Capture the cell that displays the provided text and extract its [X, Y] central coordinate. 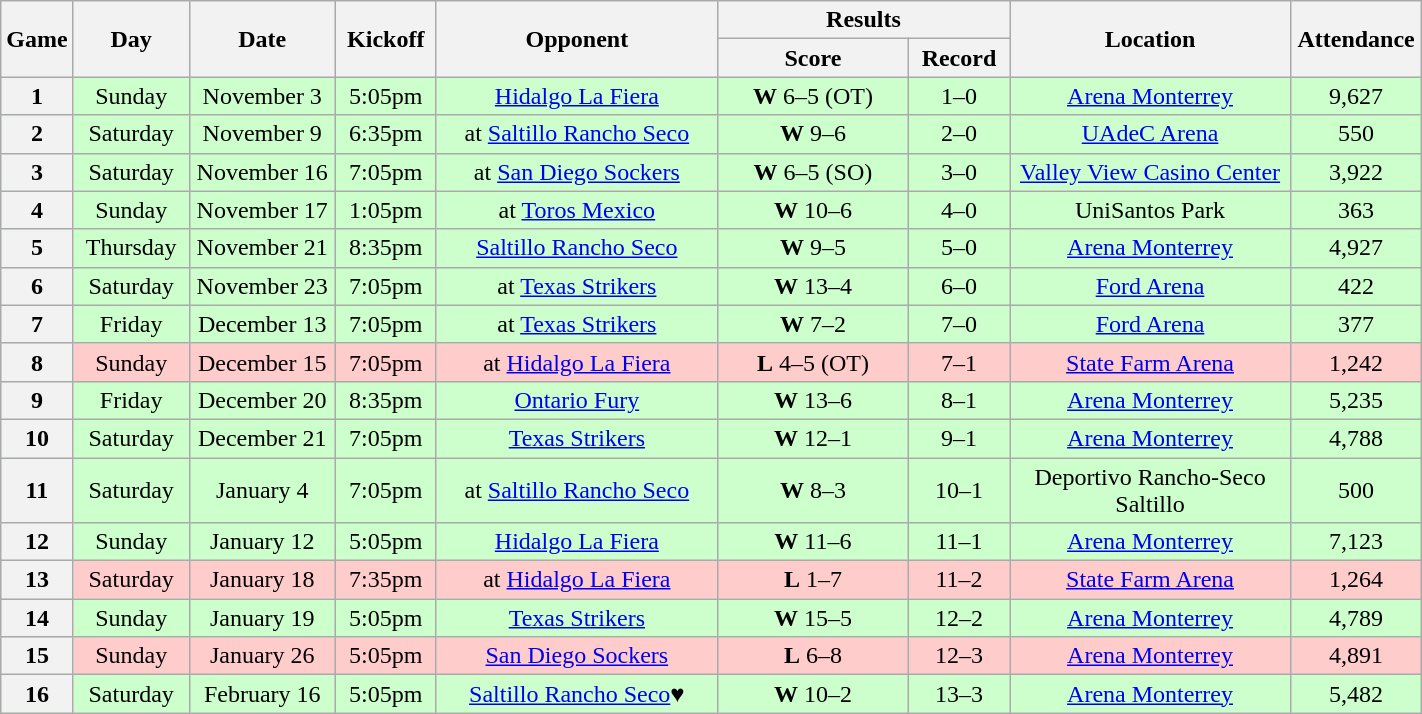
Saltillo Rancho Seco [576, 248]
Date [262, 39]
3–0 [958, 172]
Deportivo Rancho-Seco Saltillo [1150, 490]
550 [1356, 134]
7–1 [958, 362]
9,627 [1356, 96]
UniSantos Park [1150, 210]
W 6–5 (OT) [812, 96]
4,891 [1356, 656]
13–3 [958, 694]
9 [37, 400]
November 23 [262, 286]
W 9–6 [812, 134]
4–0 [958, 210]
11 [37, 490]
January 26 [262, 656]
February 16 [262, 694]
December 21 [262, 438]
6 [37, 286]
1–0 [958, 96]
Location [1150, 39]
San Diego Sockers [576, 656]
500 [1356, 490]
Day [131, 39]
5,482 [1356, 694]
9–1 [958, 438]
2–0 [958, 134]
W 7–2 [812, 324]
4,789 [1356, 618]
December 20 [262, 400]
January 19 [262, 618]
Kickoff [386, 39]
4 [37, 210]
1,242 [1356, 362]
W 10–6 [812, 210]
W 13–4 [812, 286]
W 12–1 [812, 438]
December 15 [262, 362]
W 13–6 [812, 400]
7 [37, 324]
422 [1356, 286]
1 [37, 96]
L 1–7 [812, 580]
16 [37, 694]
W 11–6 [812, 542]
13 [37, 580]
4,927 [1356, 248]
8 [37, 362]
5 [37, 248]
W 10–2 [812, 694]
L 4–5 (OT) [812, 362]
Game [37, 39]
377 [1356, 324]
January 4 [262, 490]
November 3 [262, 96]
4,788 [1356, 438]
2 [37, 134]
Record [958, 58]
Score [812, 58]
11–2 [958, 580]
3 [37, 172]
January 18 [262, 580]
5,235 [1356, 400]
363 [1356, 210]
6–0 [958, 286]
1,264 [1356, 580]
5–0 [958, 248]
Thursday [131, 248]
L 6–8 [812, 656]
10 [37, 438]
15 [37, 656]
3,922 [1356, 172]
10–1 [958, 490]
12 [37, 542]
11–1 [958, 542]
7:35pm [386, 580]
November 21 [262, 248]
12–2 [958, 618]
Results [863, 20]
November 9 [262, 134]
7,123 [1356, 542]
Valley View Casino Center [1150, 172]
W 8–3 [812, 490]
November 17 [262, 210]
January 12 [262, 542]
8–1 [958, 400]
December 13 [262, 324]
at San Diego Sockers [576, 172]
14 [37, 618]
Attendance [1356, 39]
W 6–5 (SO) [812, 172]
12–3 [958, 656]
November 16 [262, 172]
at Toros Mexico [576, 210]
Saltillo Rancho Seco♥ [576, 694]
1:05pm [386, 210]
Ontario Fury [576, 400]
W 9–5 [812, 248]
W 15–5 [812, 618]
UAdeC Arena [1150, 134]
Opponent [576, 39]
7–0 [958, 324]
6:35pm [386, 134]
